Output the [X, Y] coordinate of the center of the cell containing the given text.  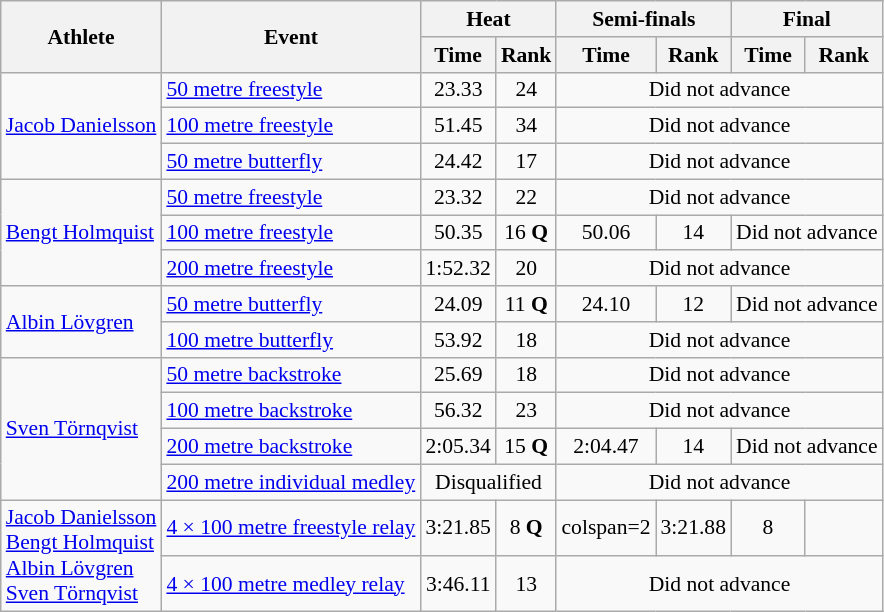
3:21.88 [694, 528]
11 Q [526, 304]
53.92 [458, 340]
50.35 [458, 233]
100 metre butterfly [290, 340]
4 × 100 metre freestyle relay [290, 528]
23.33 [458, 90]
200 metre freestyle [290, 269]
8 [768, 528]
Event [290, 36]
8 Q [526, 528]
23 [526, 411]
13 [526, 584]
1:52.32 [458, 269]
Semi-finals [644, 19]
20 [526, 269]
24 [526, 90]
17 [526, 162]
Disqualified [488, 482]
200 metre backstroke [290, 447]
3:21.85 [458, 528]
Bengt Holmquist [82, 232]
colspan=2 [606, 528]
50.06 [606, 233]
24.09 [458, 304]
Final [807, 19]
56.32 [458, 411]
Albin Lövgren [82, 322]
Jacob Danielsson [82, 126]
15 Q [526, 447]
Jacob DanielssonBengt HolmquistAlbin LövgrenSven Törnqvist [82, 556]
23.32 [458, 197]
Sven Törnqvist [82, 428]
12 [694, 304]
2:04.47 [606, 447]
22 [526, 197]
25.69 [458, 375]
16 Q [526, 233]
24.10 [606, 304]
34 [526, 126]
51.45 [458, 126]
100 metre backstroke [290, 411]
2:05.34 [458, 447]
4 × 100 metre medley relay [290, 584]
Heat [488, 19]
24.42 [458, 162]
3:46.11 [458, 584]
50 metre backstroke [290, 375]
Athlete [82, 36]
200 metre individual medley [290, 482]
